Output the [x, y] coordinate of the center of the cell containing the given text.  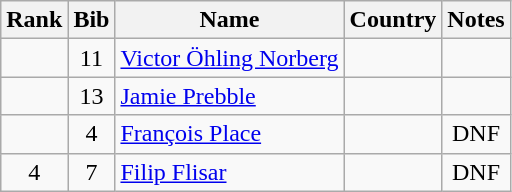
Notes [476, 20]
Jamie Prebble [230, 96]
Bib [92, 20]
Victor Öhling Norberg [230, 58]
Country [393, 20]
7 [92, 172]
13 [92, 96]
Name [230, 20]
11 [92, 58]
Rank [34, 20]
Filip Flisar [230, 172]
François Place [230, 134]
